Provide the [X, Y] coordinate of the cell's center where the given text is located.  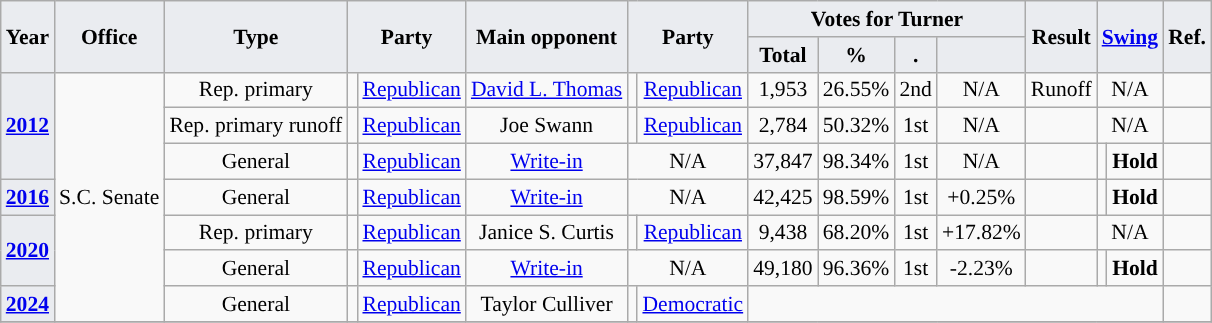
50.32% [856, 126]
. [916, 55]
Year [28, 36]
96.36% [856, 269]
37,847 [782, 162]
Runoff [1062, 90]
Joe Swann [546, 126]
2020 [28, 250]
Democratic [692, 304]
% [856, 55]
42,425 [782, 197]
-2.23% [982, 269]
2nd [916, 90]
Janice S. Curtis [546, 233]
David L. Thomas [546, 90]
Result [1062, 36]
98.59% [856, 197]
98.34% [856, 162]
S.C. Senate [109, 196]
49,180 [782, 269]
+0.25% [982, 197]
2,784 [782, 126]
Rep. primary runoff [256, 126]
Main opponent [546, 36]
Office [109, 36]
2024 [28, 304]
26.55% [856, 90]
+17.82% [982, 233]
2012 [28, 126]
Votes for Turner [887, 19]
Swing [1130, 36]
9,438 [782, 233]
Ref. [1187, 36]
Taylor Culliver [546, 304]
1,953 [782, 90]
68.20% [856, 233]
2016 [28, 197]
Type [256, 36]
Total [782, 55]
